Return [X, Y] of the center of cell containing provided text 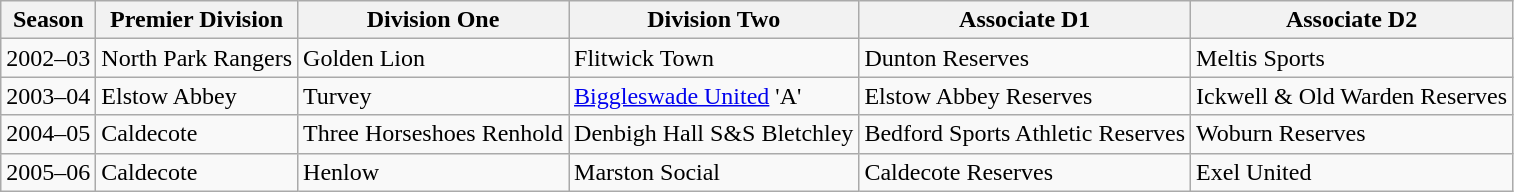
Denbigh Hall S&S Bletchley [714, 134]
Associate D2 [1352, 20]
Caldecote Reserves [1025, 172]
Woburn Reserves [1352, 134]
2004–05 [48, 134]
Premier Division [197, 20]
Marston Social [714, 172]
Ickwell & Old Warden Reserves [1352, 96]
Meltis Sports [1352, 58]
Elstow Abbey [197, 96]
Flitwick Town [714, 58]
Bedford Sports Athletic Reserves [1025, 134]
Exel United [1352, 172]
Henlow [434, 172]
Biggleswade United 'A' [714, 96]
2003–04 [48, 96]
North Park Rangers [197, 58]
Golden Lion [434, 58]
Elstow Abbey Reserves [1025, 96]
Season [48, 20]
Three Horseshoes Renhold [434, 134]
2002–03 [48, 58]
2005–06 [48, 172]
Division Two [714, 20]
Dunton Reserves [1025, 58]
Division One [434, 20]
Turvey [434, 96]
Associate D1 [1025, 20]
